Identify which cell holds the provided text, then report its (x, y) central coordinate. 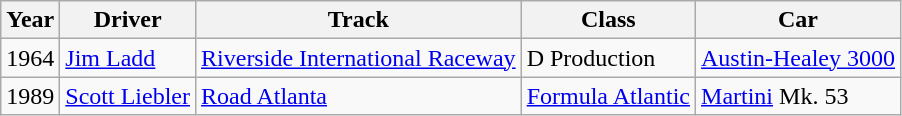
Riverside International Raceway (359, 58)
Martini Mk. 53 (798, 96)
Austin-Healey 3000 (798, 58)
Jim Ladd (128, 58)
Car (798, 20)
Road Atlanta (359, 96)
Scott Liebler (128, 96)
Year (30, 20)
D Production (608, 58)
Driver (128, 20)
Class (608, 20)
Track (359, 20)
1989 (30, 96)
Formula Atlantic (608, 96)
1964 (30, 58)
